Output the (X, Y) coordinate of the center of the cell containing the given text.  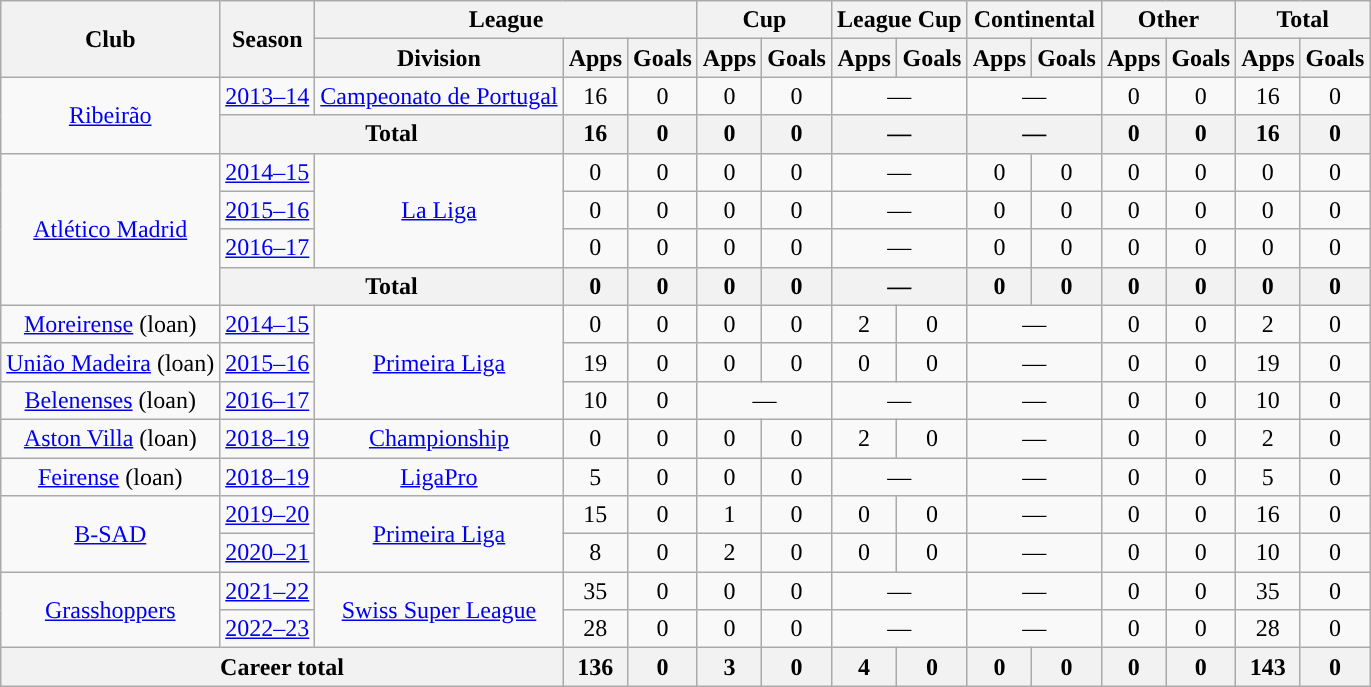
2021–22 (268, 591)
Campeonato de Portugal (439, 96)
Club (110, 39)
Atlético Madrid (110, 229)
Season (268, 39)
União Madeira (loan) (110, 362)
B-SAD (110, 534)
Other (1168, 20)
Aston Villa (loan) (110, 438)
8 (595, 553)
LigaPro (439, 477)
La Liga (439, 210)
Belenenses (loan) (110, 400)
League (506, 20)
Career total (282, 667)
Grasshoppers (110, 610)
Feirense (loan) (110, 477)
League Cup (899, 20)
15 (595, 515)
1 (729, 515)
Continental (1034, 20)
136 (595, 667)
2013–14 (268, 96)
143 (1268, 667)
4 (864, 667)
Swiss Super League (439, 610)
Moreirense (loan) (110, 324)
2020–21 (268, 553)
Ribeirão (110, 115)
Division (439, 58)
3 (729, 667)
2019–20 (268, 515)
2022–23 (268, 629)
Cup (764, 20)
Championship (439, 438)
